Extract the [X, Y] coordinate from the center of the cell holding the provided text.  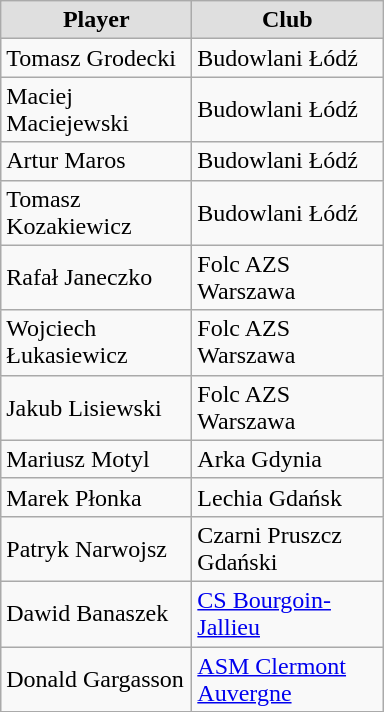
CS Bourgoin-Jallieu [288, 614]
Artur Maros [96, 161]
Patryk Narwojsz [96, 548]
Maciej Maciejewski [96, 110]
Wojciech Łukasiewicz [96, 342]
Tomasz Grodecki [96, 58]
ASM Clermont Auvergne [288, 678]
Tomasz Kozakiewicz [96, 212]
Club [288, 20]
Arka Gdynia [288, 459]
Mariusz Motyl [96, 459]
Dawid Banaszek [96, 614]
Rafał Janeczko [96, 278]
Marek Płonka [96, 497]
Lechia Gdańsk [288, 497]
Player [96, 20]
Donald Gargasson [96, 678]
Czarni Pruszcz Gdański [288, 548]
Jakub Lisiewski [96, 408]
